Determine the (X, Y) coordinate at the center of the cell enclosing the given text.  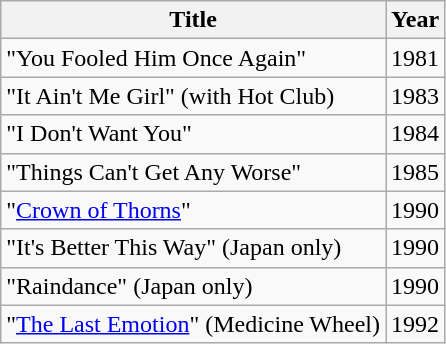
1992 (416, 324)
"The Last Emotion" (Medicine Wheel) (194, 324)
Year (416, 20)
Title (194, 20)
1985 (416, 172)
1984 (416, 134)
"Raindance" (Japan only) (194, 286)
"It's Better This Way" (Japan only) (194, 248)
1983 (416, 96)
"Things Can't Get Any Worse" (194, 172)
"It Ain't Me Girl" (with Hot Club) (194, 96)
"You Fooled Him Once Again" (194, 58)
"I Don't Want You" (194, 134)
"Crown of Thorns" (194, 210)
1981 (416, 58)
